Return [x, y] of the center of cell containing provided text 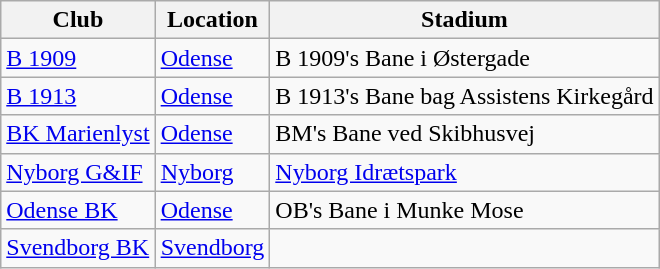
B 1909's Bane i Østergade [464, 58]
OB's Bane i Munke Mose [464, 210]
Location [212, 20]
B 1909 [78, 58]
B 1913 [78, 96]
Nyborg Idrætspark [464, 172]
BK Marienlyst [78, 134]
B 1913's Bane bag Assistens Kirkegård [464, 96]
Stadium [464, 20]
BM's Bane ved Skibhusvej [464, 134]
Nyborg [212, 172]
Svendborg [212, 248]
Nyborg G&IF [78, 172]
Club [78, 20]
Odense BK [78, 210]
Svendborg BK [78, 248]
